Pinpoint the cell where the given text exists, returning its [X, Y] midpoint coordinate. 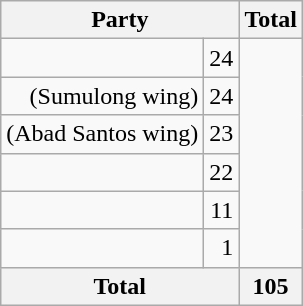
22 [222, 172]
Party [120, 20]
(Abad Santos wing) [102, 134]
105 [271, 286]
1 [222, 248]
11 [222, 210]
(Sumulong wing) [102, 96]
23 [222, 134]
